Return [x, y] of the center of cell containing provided text 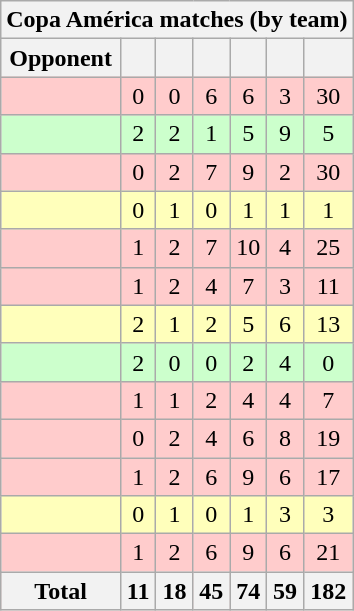
Total [61, 591]
Opponent [61, 58]
Copa América matches (by team) [177, 20]
25 [329, 248]
8 [286, 438]
13 [329, 324]
59 [286, 591]
17 [329, 477]
21 [329, 553]
18 [174, 591]
182 [329, 591]
10 [248, 248]
19 [329, 438]
74 [248, 591]
45 [212, 591]
